Extract the (X, Y) coordinate from the center of the cell holding the provided text.  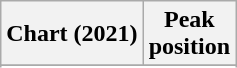
Chart (2021) (72, 34)
Peakposition (189, 34)
